Provide the (x, y) coordinate of the cell's center where the given text is located.  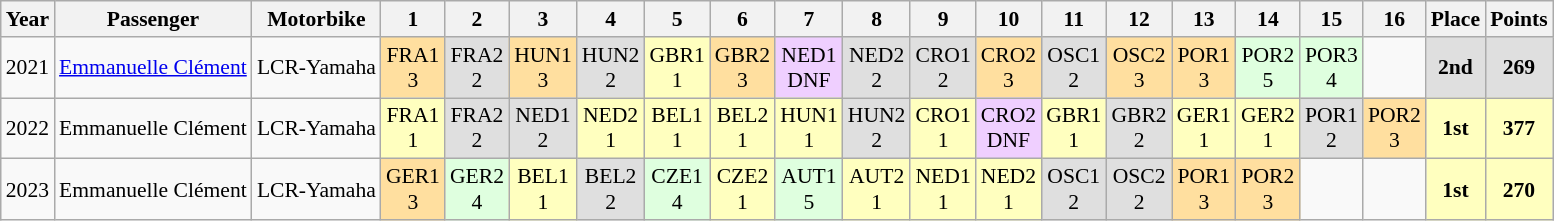
2023 (28, 190)
13 (1204, 19)
POR34 (1332, 68)
270 (1519, 190)
CZE14 (676, 190)
BEL21 (742, 128)
2 (477, 19)
1 (413, 19)
CRO12 (942, 68)
GBR22 (1138, 128)
GBR23 (742, 68)
CRO2DNF (1008, 128)
Passenger (153, 19)
5 (676, 19)
GER21 (1268, 128)
2nd (1456, 68)
GER11 (1204, 128)
POR12 (1332, 128)
Points (1519, 19)
OSC23 (1138, 68)
GER24 (477, 190)
10 (1008, 19)
NED22 (877, 68)
2022 (28, 128)
GER13 (413, 190)
CRO11 (942, 128)
4 (611, 19)
HUN13 (543, 68)
12 (1138, 19)
AUT15 (809, 190)
CZE21 (742, 190)
POR25 (1268, 68)
Motorbike (316, 19)
3 (543, 19)
CRO23 (1008, 68)
FRA11 (413, 128)
NED12 (543, 128)
HUN11 (809, 128)
OSC22 (1138, 190)
7 (809, 19)
6 (742, 19)
AUT21 (877, 190)
8 (877, 19)
BEL22 (611, 190)
2021 (28, 68)
9 (942, 19)
377 (1519, 128)
NED11 (942, 190)
269 (1519, 68)
Year (28, 19)
FRA13 (413, 68)
NED1DNF (809, 68)
15 (1332, 19)
Place (1456, 19)
16 (1394, 19)
11 (1074, 19)
14 (1268, 19)
